Output the [x, y] coordinate of the center of the cell containing the given text.  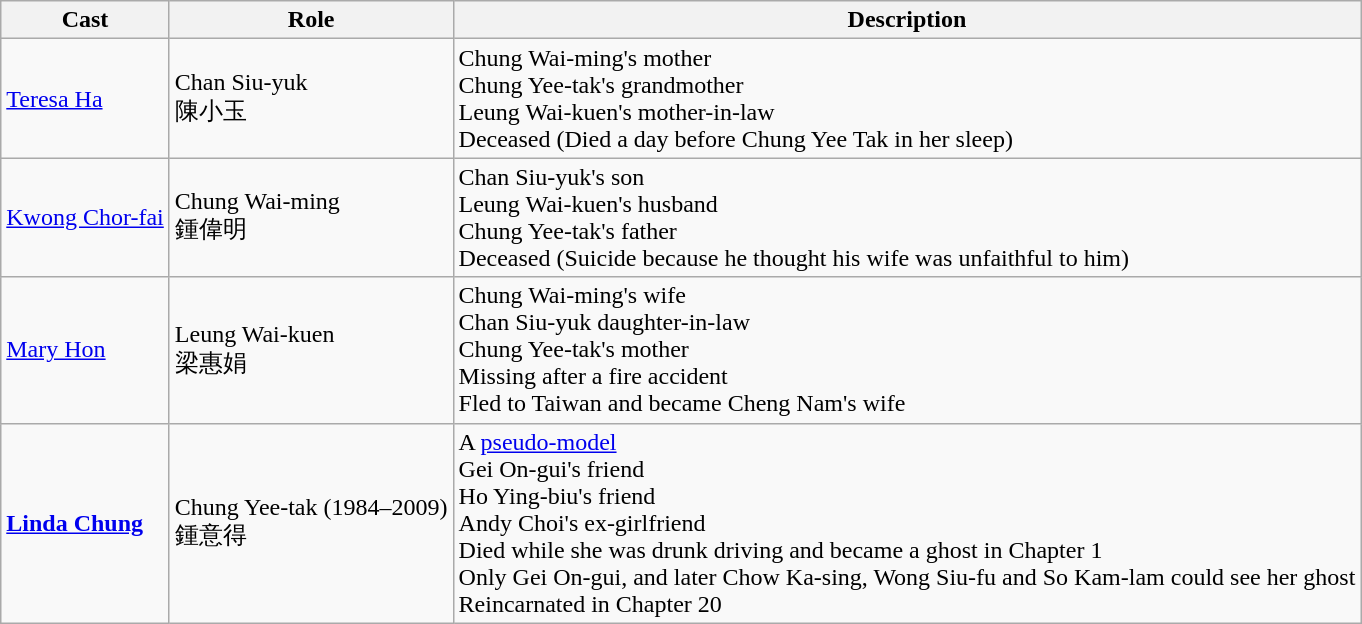
Mary Hon [86, 350]
Role [311, 20]
Chung Wai-ming鍾偉明 [311, 218]
Leung Wai-kuen梁惠娟 [311, 350]
Kwong Chor-fai [86, 218]
Chung Yee-tak (1984–2009)鍾意得 [311, 523]
Chung Wai-ming's motherChung Yee-tak's grandmotherLeung Wai-kuen's mother-in-lawDeceased (Died a day before Chung Yee Tak in her sleep) [907, 98]
Chan Siu-yuk陳小玉 [311, 98]
Chan Siu-yuk's sonLeung Wai-kuen's husbandChung Yee-tak's fatherDeceased (Suicide because he thought his wife was unfaithful to him) [907, 218]
Linda Chung [86, 523]
Cast [86, 20]
Description [907, 20]
Chung Wai-ming's wifeChan Siu-yuk daughter-in-lawChung Yee-tak's motherMissing after a fire accidentFled to Taiwan and became Cheng Nam's wife [907, 350]
Teresa Ha [86, 98]
